From the cell containing the given text, extract its center point as (X, Y) coordinate. 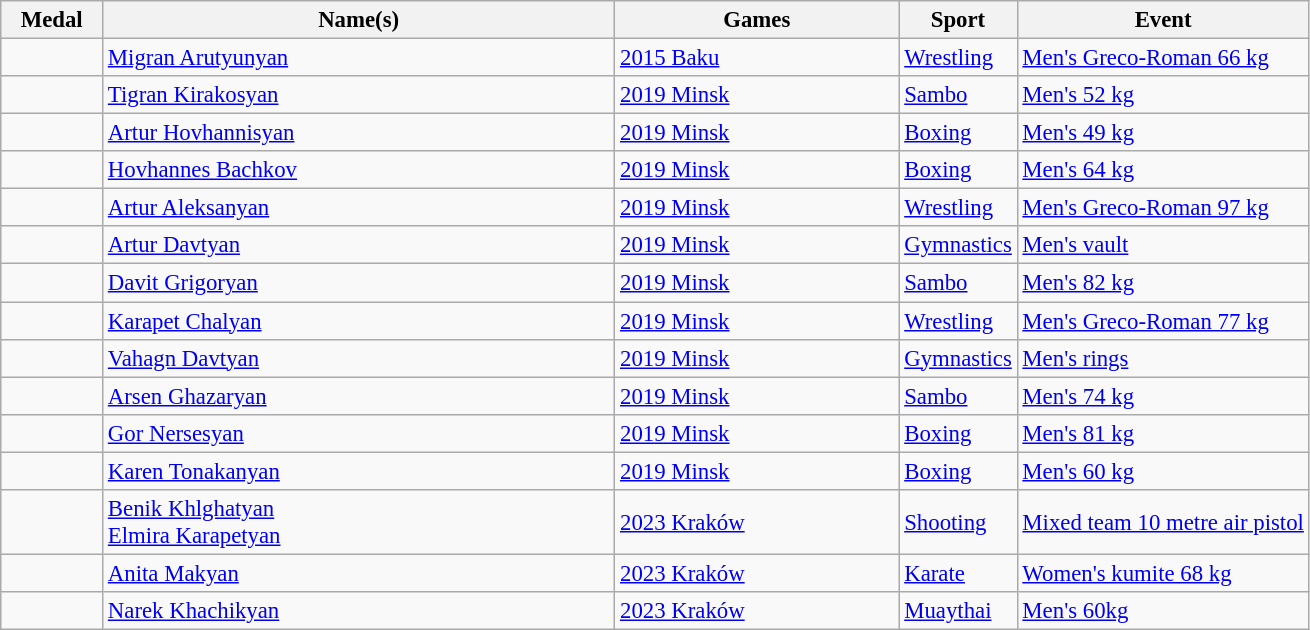
Arsen Ghazaryan (359, 396)
Medal (52, 20)
Men's 52 kg (1163, 95)
Name(s) (359, 20)
Men's rings (1163, 358)
Games (757, 20)
Karapet Chalyan (359, 321)
Gor Nersesyan (359, 433)
Men's 49 kg (1163, 133)
Vahagn Davtyan (359, 358)
Sport (958, 20)
Anita Makyan (359, 573)
Migran Arutyunyan (359, 58)
Benik KhlghatyanElmira Karapetyan (359, 522)
Men's Greco-Roman 66 kg (1163, 58)
Muaythai (958, 611)
Artur Davtyan (359, 245)
Karen Tonakanyan (359, 471)
Tigran Kirakosyan (359, 95)
Mixed team 10 metre air pistol (1163, 522)
Narek Khachikyan (359, 611)
Davit Grigoryan (359, 283)
Men's vault (1163, 245)
Men's Greco-Roman 97 kg (1163, 208)
Artur Hovhannisyan (359, 133)
Karate (958, 573)
Hovhannes Bachkov (359, 170)
Shooting (958, 522)
Women's kumite 68 kg (1163, 573)
Men's 74 kg (1163, 396)
Men's 81 kg (1163, 433)
Artur Aleksanyan (359, 208)
Men's Greco-Roman 77 kg (1163, 321)
Men's 82 kg (1163, 283)
2015 Baku (757, 58)
Men's 60kg (1163, 611)
Event (1163, 20)
Men's 60 kg (1163, 471)
Men's 64 kg (1163, 170)
